Return the (x, y) coordinate for the center point of the cell that contains the specified text.  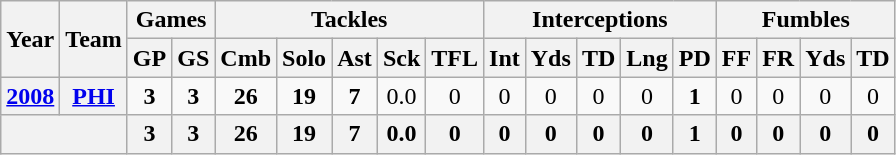
Sck (401, 58)
Ast (355, 58)
FF (736, 58)
TFL (455, 58)
PD (694, 58)
Int (505, 58)
2008 (30, 96)
Fumbles (806, 20)
Lng (647, 58)
Solo (304, 58)
GS (194, 58)
Team (94, 39)
Tackles (350, 20)
PHI (94, 96)
Games (170, 20)
Year (30, 39)
GP (149, 58)
Interceptions (600, 20)
Cmb (246, 58)
FR (778, 58)
